Output the [x, y] coordinate of the center of the cell containing the given text.  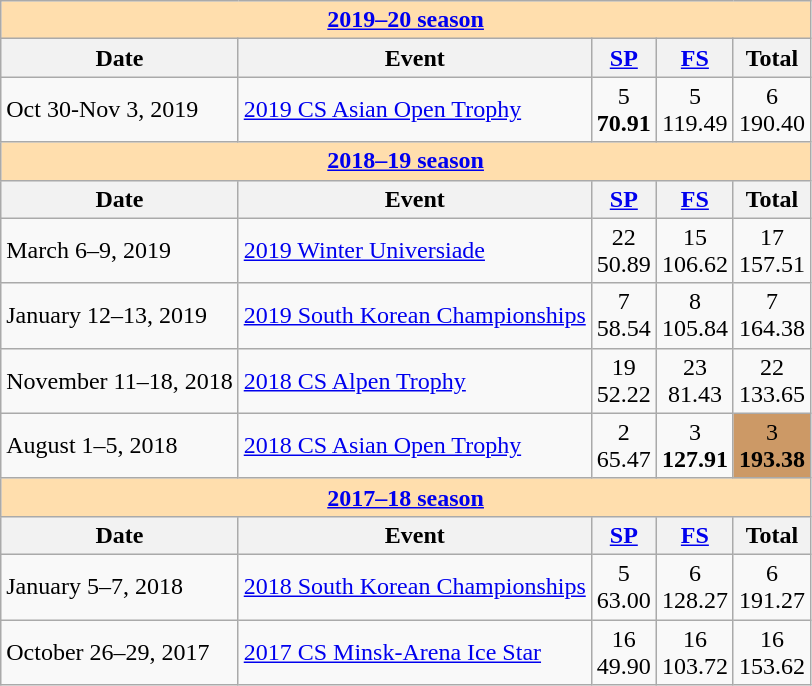
August 1–5, 2018 [120, 446]
January 12–13, 2019 [120, 316]
7 58.54 [624, 316]
2017 CS Minsk-Arena Ice Star [414, 652]
November 11–18, 2018 [120, 380]
2019–20 season [406, 20]
16 153.62 [772, 652]
2018 South Korean Championships [414, 586]
6 190.40 [772, 110]
2019 Winter Universiade [414, 250]
6 191.27 [772, 586]
2017–18 season [406, 497]
8 105.84 [694, 316]
23 81.43 [694, 380]
October 26–29, 2017 [120, 652]
March 6–9, 2019 [120, 250]
2019 South Korean Championships [414, 316]
15 106.62 [694, 250]
Oct 30-Nov 3, 2019 [120, 110]
5 70.91 [624, 110]
2 65.47 [624, 446]
5 63.00 [624, 586]
19 52.22 [624, 380]
3 127.91 [694, 446]
2018 CS Asian Open Trophy [414, 446]
6 128.27 [694, 586]
January 5–7, 2018 [120, 586]
2019 CS Asian Open Trophy [414, 110]
2018–19 season [406, 161]
5 119.49 [694, 110]
2018 CS Alpen Trophy [414, 380]
7 164.38 [772, 316]
17 157.51 [772, 250]
22 133.65 [772, 380]
3 193.38 [772, 446]
22 50.89 [624, 250]
16 103.72 [694, 652]
16 49.90 [624, 652]
